Output the [X, Y] coordinate of the center of the cell containing the given text.  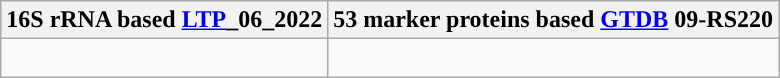
16S rRNA based LTP_06_2022 [164, 20]
53 marker proteins based GTDB 09-RS220 [554, 20]
